Pinpoint the cell where the given text exists, returning its (x, y) midpoint coordinate. 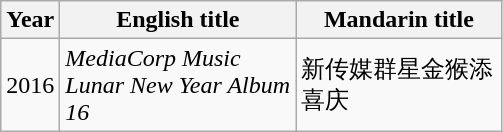
Mandarin title (399, 20)
2016 (30, 85)
English title (178, 20)
Year (30, 20)
MediaCorp Music Lunar New Year Album 16 (178, 85)
新传媒群星金猴添喜庆 (399, 85)
